For the text-containing cell, return its midpoint in (X, Y) coordinate format. 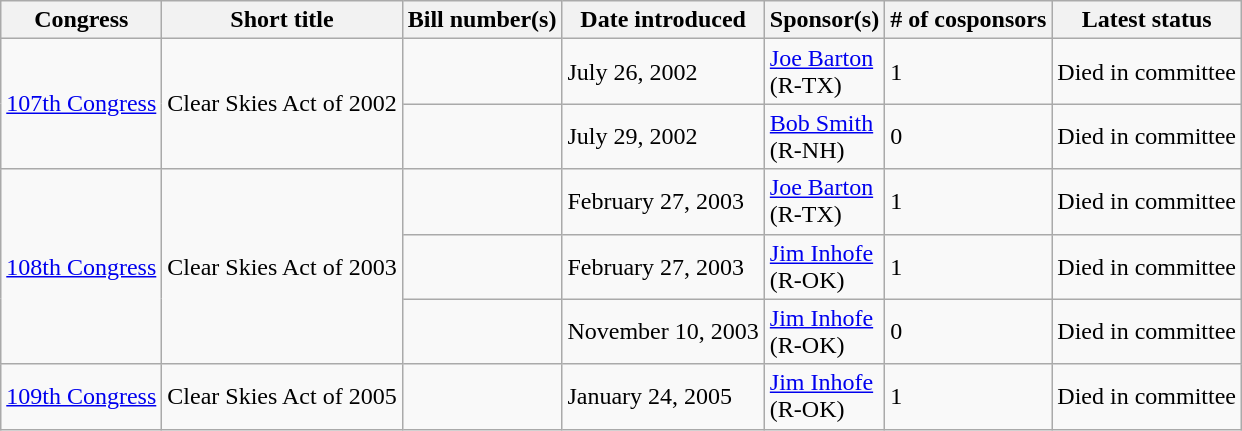
Congress (82, 20)
Bob Smith(R-NH) (824, 136)
Clear Skies Act of 2003 (282, 266)
Latest status (1147, 20)
Short title (282, 20)
Clear Skies Act of 2002 (282, 104)
July 29, 2002 (663, 136)
Date introduced (663, 20)
# of cosponsors (968, 20)
108th Congress (82, 266)
July 26, 2002 (663, 72)
109th Congress (82, 396)
January 24, 2005 (663, 396)
Clear Skies Act of 2005 (282, 396)
Bill number(s) (482, 20)
107th Congress (82, 104)
November 10, 2003 (663, 332)
Sponsor(s) (824, 20)
